Capture the cell that displays the provided text and extract its [x, y] central coordinate. 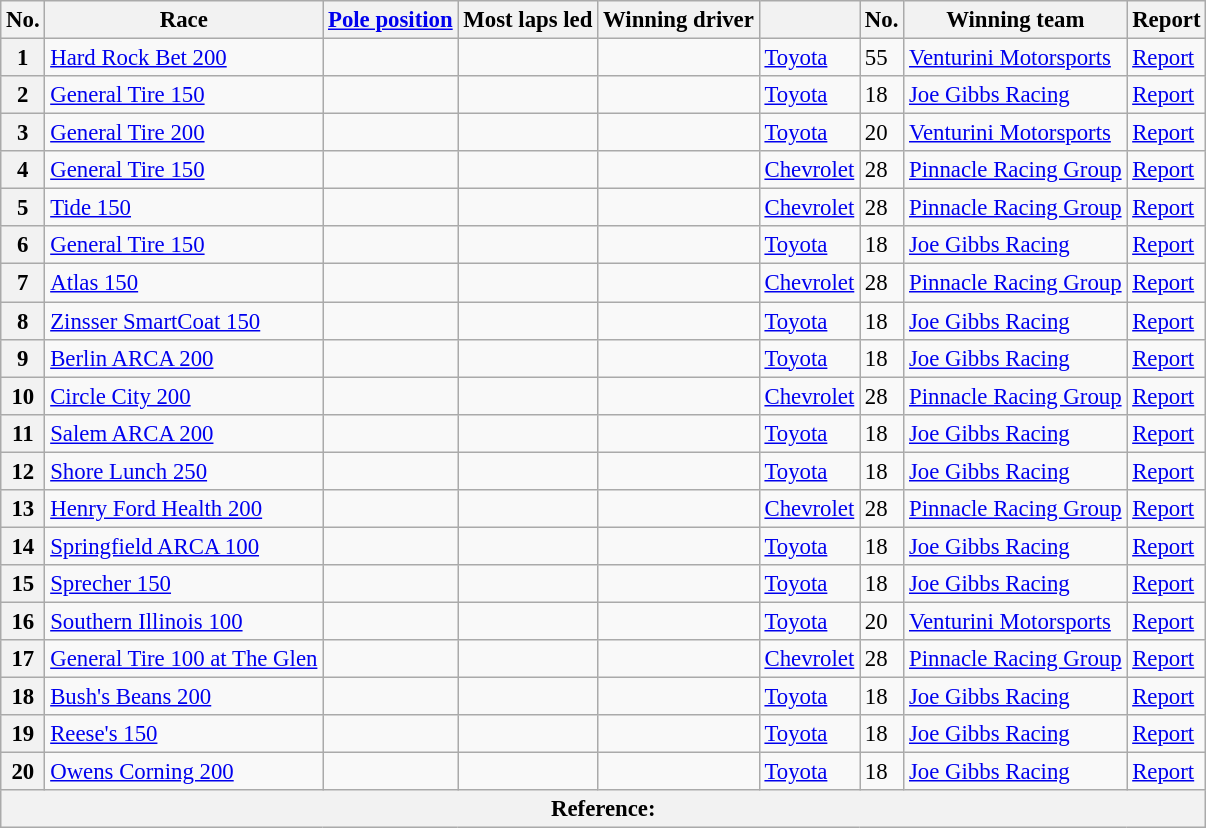
13 [23, 509]
2 [23, 95]
Reference: [604, 809]
Winning team [1016, 20]
Henry Ford Health 200 [184, 509]
1 [23, 58]
Owens Corning 200 [184, 772]
Springfield ARCA 100 [184, 546]
Race [184, 20]
Salem ARCA 200 [184, 433]
Most laps led [528, 20]
9 [23, 358]
7 [23, 283]
15 [23, 584]
Sprecher 150 [184, 584]
Circle City 200 [184, 396]
Zinsser SmartCoat 150 [184, 321]
Southern Illinois 100 [184, 621]
10 [23, 396]
12 [23, 471]
Atlas 150 [184, 283]
16 [23, 621]
Berlin ARCA 200 [184, 358]
17 [23, 659]
6 [23, 245]
Bush's Beans 200 [184, 697]
19 [23, 734]
Reese's 150 [184, 734]
4 [23, 170]
14 [23, 546]
Tide 150 [184, 208]
Winning driver [678, 20]
5 [23, 208]
General Tire 200 [184, 133]
Hard Rock Bet 200 [184, 58]
3 [23, 133]
55 [882, 58]
Shore Lunch 250 [184, 471]
11 [23, 433]
8 [23, 321]
General Tire 100 at The Glen [184, 659]
Pole position [390, 20]
